Return [x, y] of the center of cell containing provided text 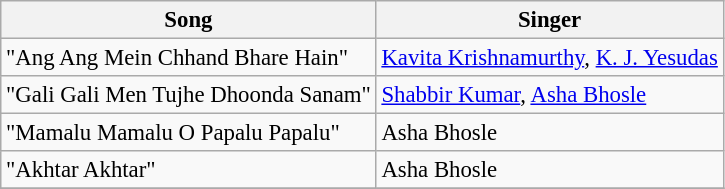
"Mamalu Mamalu O Papalu Papalu" [188, 133]
Shabbir Kumar, Asha Bhosle [550, 95]
"Gali Gali Men Tujhe Dhoonda Sanam" [188, 95]
Singer [550, 20]
"Ang Ang Mein Chhand Bhare Hain" [188, 58]
Song [188, 20]
"Akhtar Akhtar" [188, 170]
Kavita Krishnamurthy, K. J. Yesudas [550, 58]
